Determine the [X, Y] coordinate at the center of the cell enclosing the given text.  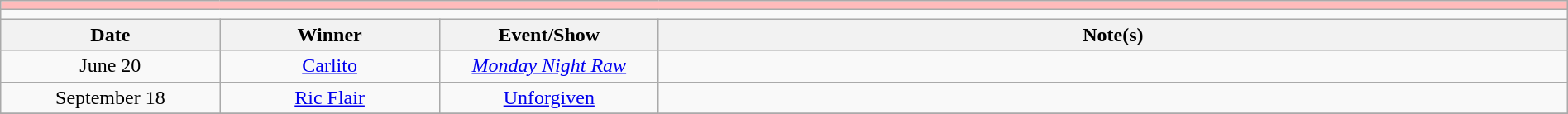
Unforgiven [549, 97]
Ric Flair [329, 97]
June 20 [111, 66]
Carlito [329, 66]
Date [111, 35]
Winner [329, 35]
Monday Night Raw [549, 66]
Event/Show [549, 35]
Note(s) [1113, 35]
September 18 [111, 97]
